Detect which cell encompasses the target text, then output its [x, y] center coordinate. 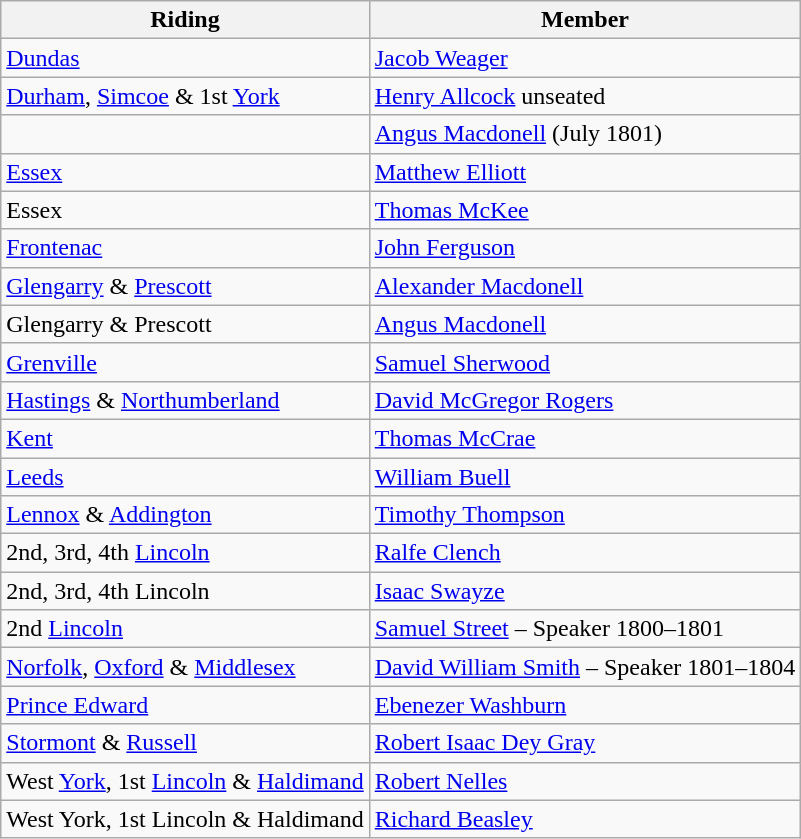
David William Smith – Speaker 1801–1804 [585, 667]
Thomas McKee [585, 210]
Lennox & Addington [185, 515]
Prince Edward [185, 705]
Timothy Thompson [585, 515]
Matthew Elliott [585, 172]
Stormont & Russell [185, 743]
Samuel Sherwood [585, 362]
Richard Beasley [585, 819]
Grenville [185, 362]
Henry Allcock unseated [585, 96]
Alexander Macdonell [585, 286]
Norfolk, Oxford & Middlesex [185, 667]
Dundas [185, 58]
Riding [185, 20]
Angus Macdonell (July 1801) [585, 134]
Kent [185, 438]
Durham, Simcoe & 1st York [185, 96]
2nd Lincoln [185, 629]
Isaac Swayze [585, 591]
Samuel Street – Speaker 1800–1801 [585, 629]
Ebenezer Washburn [585, 705]
Frontenac [185, 248]
Leeds [185, 477]
John Ferguson [585, 248]
William Buell [585, 477]
Member [585, 20]
Thomas McCrae [585, 438]
Hastings & Northumberland [185, 400]
Angus Macdonell [585, 324]
Ralfe Clench [585, 553]
Robert Isaac Dey Gray [585, 743]
Robert Nelles [585, 781]
David McGregor Rogers [585, 400]
Jacob Weager [585, 58]
